Identify which cell holds the provided text, then report its (X, Y) central coordinate. 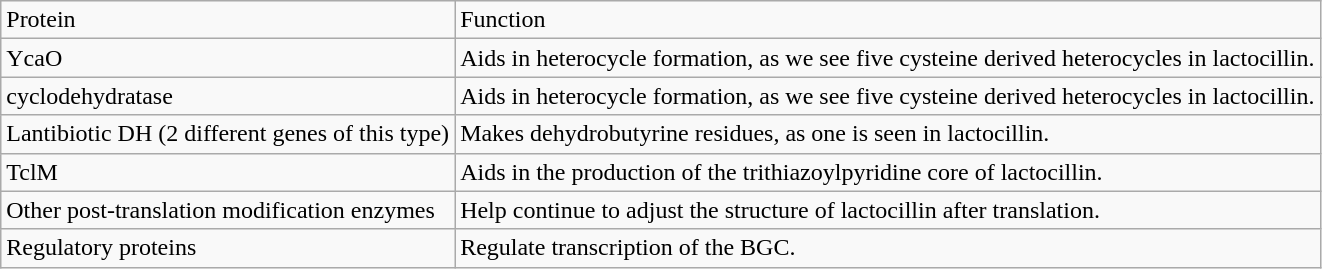
Function (888, 20)
Protein (228, 20)
Other post-translation modification enzymes (228, 210)
cyclodehydratase (228, 96)
Regulatory proteins (228, 248)
Lantibiotic DH (2 different genes of this type) (228, 134)
YcaO (228, 58)
Regulate transcription of the BGC. (888, 248)
Makes dehydrobutyrine residues, as one is seen in lactocillin. (888, 134)
Aids in the production of the trithiazoylpyridine core of lactocillin. (888, 172)
Help continue to adjust the structure of lactocillin after translation. (888, 210)
TclM (228, 172)
